Detect which cell encompasses the target text, then output its (x, y) center coordinate. 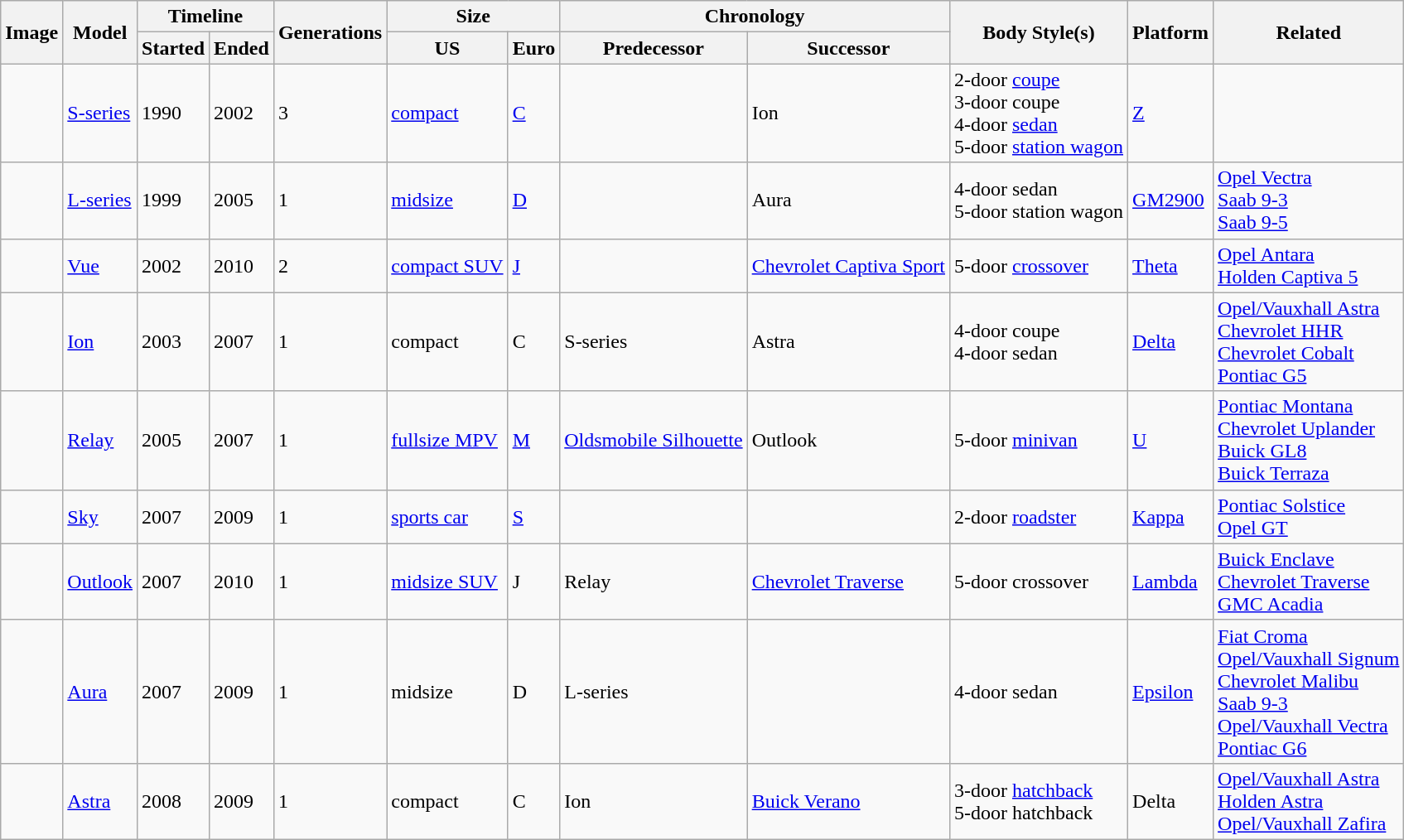
Related (1309, 32)
3-door hatchback5-door hatchback (1039, 801)
2003 (174, 341)
midsize SUV (447, 582)
M (533, 441)
GM2900 (1171, 200)
Buick EnclaveChevrolet TraverseGMC Acadia (1309, 582)
4-door coupe4-door sedan (1039, 341)
Started (174, 48)
Timeline (205, 17)
US (447, 48)
2 (330, 265)
Ended (242, 48)
4-door sedan5-door station wagon (1039, 200)
Epsilon (1171, 691)
4-door sedan (1039, 691)
Euro (533, 48)
Opel/Vauxhall AstraChevrolet HHRChevrolet CobaltPontiac G5 (1309, 341)
Fiat CromaOpel/Vauxhall SignumChevrolet MalibuSaab 9-3Opel/Vauxhall VectraPontiac G6 (1309, 691)
Z (1171, 113)
Pontiac SolsticeOpel GT (1309, 517)
Chronology (755, 17)
Buick Verano (848, 801)
Pontiac MontanaChevrolet UplanderBuick GL8Buick Terraza (1309, 441)
Sky (100, 517)
Vue (100, 265)
Successor (848, 48)
3 (330, 113)
Predecessor (654, 48)
Lambda (1171, 582)
Image (31, 32)
Body Style(s) (1039, 32)
Opel AntaraHolden Captiva 5 (1309, 265)
Chevrolet Traverse (848, 582)
2-door coupe3-door coupe4-door sedan5-door station wagon (1039, 113)
Kappa (1171, 517)
Model (100, 32)
Theta (1171, 265)
fullsize MPV (447, 441)
S (533, 517)
Size (474, 17)
sports car (447, 517)
Generations (330, 32)
compact SUV (447, 265)
Platform (1171, 32)
Opel/Vauxhall AstraHolden AstraOpel/Vauxhall Zafira (1309, 801)
2-door roadster (1039, 517)
Chevrolet Captiva Sport (848, 265)
1990 (174, 113)
2008 (174, 801)
1999 (174, 200)
Oldsmobile Silhouette (654, 441)
U (1171, 441)
Opel VectraSaab 9-3Saab 9-5 (1309, 200)
5-door minivan (1039, 441)
